From the cell containing the given text, extract its center point as [X, Y] coordinate. 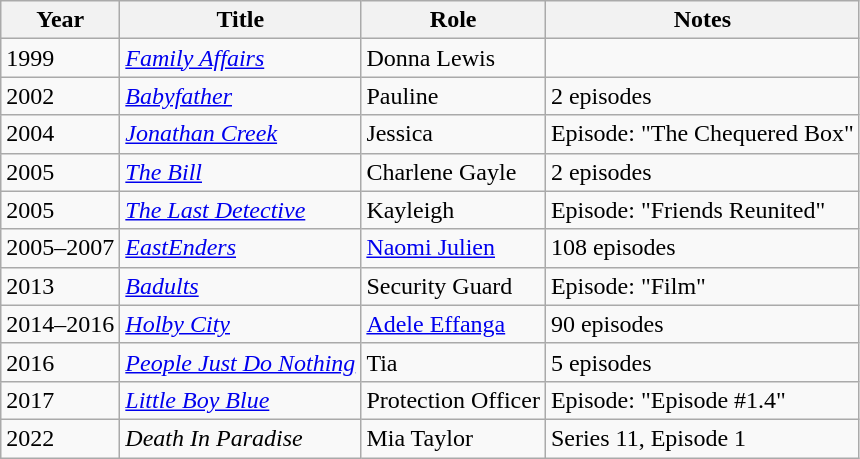
Family Affairs [240, 58]
Series 11, Episode 1 [702, 438]
2022 [60, 438]
Charlene Gayle [454, 172]
Title [240, 20]
1999 [60, 58]
2004 [60, 134]
Holby City [240, 324]
2002 [60, 96]
2016 [60, 362]
Little Boy Blue [240, 400]
Death In Paradise [240, 438]
2013 [60, 286]
Protection Officer [454, 400]
Adele Effanga [454, 324]
People Just Do Nothing [240, 362]
2017 [60, 400]
Babyfather [240, 96]
Pauline [454, 96]
The Last Detective [240, 210]
Jonathan Creek [240, 134]
Badults [240, 286]
90 episodes [702, 324]
5 episodes [702, 362]
Year [60, 20]
2005–2007 [60, 248]
Mia Taylor [454, 438]
Episode: "The Chequered Box" [702, 134]
Role [454, 20]
Tia [454, 362]
2014–2016 [60, 324]
Jessica [454, 134]
Notes [702, 20]
Donna Lewis [454, 58]
Naomi Julien [454, 248]
Episode: "Friends Reunited" [702, 210]
Security Guard [454, 286]
Kayleigh [454, 210]
Episode: "Episode #1.4" [702, 400]
108 episodes [702, 248]
The Bill [240, 172]
EastEnders [240, 248]
Episode: "Film" [702, 286]
